Determine the (X, Y) coordinate at the center of the cell enclosing the given text.  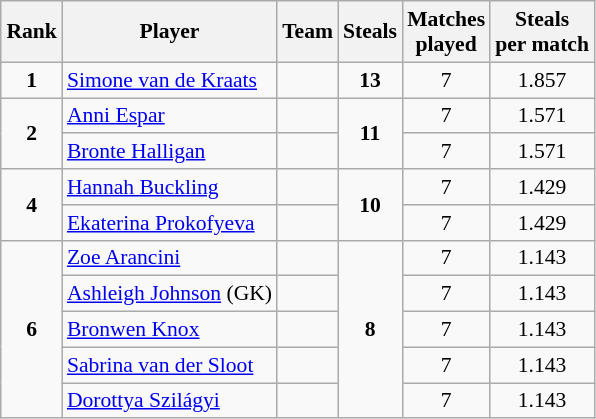
Player (170, 32)
Team (308, 32)
Bronwen Knox (170, 330)
Bronte Halligan (170, 152)
13 (370, 80)
6 (32, 329)
11 (370, 134)
Dorottya Szilágyi (170, 401)
1 (32, 80)
Hannah Buckling (170, 187)
10 (370, 204)
1.857 (542, 80)
Rank (32, 32)
8 (370, 329)
Zoe Arancini (170, 258)
Ashleigh Johnson (GK) (170, 294)
Ekaterina Prokofyeva (170, 223)
Sabrina van der Sloot (170, 365)
4 (32, 204)
Steals (370, 32)
Stealsper match (542, 32)
Anni Espar (170, 116)
Matchesplayed (446, 32)
Simone van de Kraats (170, 80)
2 (32, 134)
